Capture the cell that displays the provided text and extract its [x, y] central coordinate. 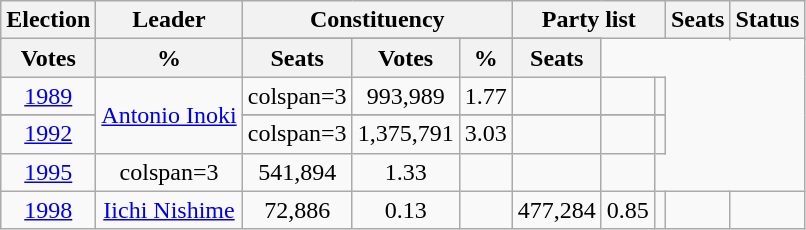
1998 [48, 210]
0.85 [628, 210]
Antonio Inoki [169, 115]
Leader [169, 20]
1995 [48, 172]
Party list [588, 20]
1.77 [486, 96]
1,375,791 [406, 134]
477,284 [556, 210]
Status [768, 20]
1.33 [406, 172]
1989 [48, 96]
993,989 [406, 96]
1992 [48, 134]
3.03 [486, 134]
Constituency [377, 20]
72,886 [297, 210]
541,894 [297, 172]
Iichi Nishime [169, 210]
0.13 [406, 210]
Election [48, 20]
